Provide the [x, y] coordinate of the cell's center where the given text is located.  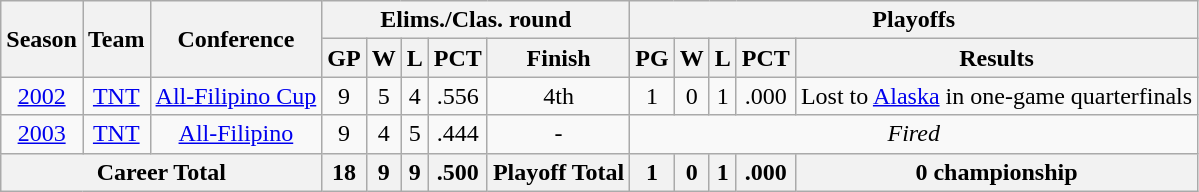
- [558, 134]
Playoffs [914, 20]
PG [652, 58]
Fired [914, 134]
.556 [458, 96]
Team [116, 39]
18 [344, 172]
0 championship [996, 172]
All-Filipino Cup [236, 96]
2003 [42, 134]
4th [558, 96]
GP [344, 58]
Season [42, 39]
Results [996, 58]
Elims./Clas. round [476, 20]
.444 [458, 134]
All-Filipino [236, 134]
Lost to Alaska in one-game quarterfinals [996, 96]
Conference [236, 39]
2002 [42, 96]
Career Total [162, 172]
Finish [558, 58]
.500 [458, 172]
Playoff Total [558, 172]
